Determine the [x, y] coordinate at the center of the cell enclosing the given text.  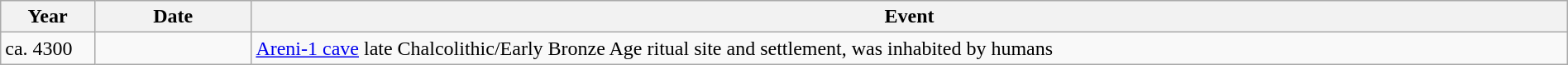
Date [172, 17]
Areni-1 cave late Chalcolithic/Early Bronze Age ritual site and settlement, was inhabited by humans [910, 48]
ca. 4300 [48, 48]
Year [48, 17]
Event [910, 17]
